Extract the [X, Y] coordinate from the center of the cell holding the provided text.  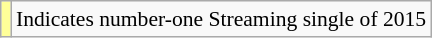
Indicates number-one Streaming single of 2015 [221, 19]
